Determine the [x, y] coordinate at the center of the cell enclosing the given text.  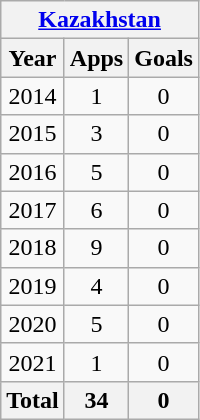
2015 [33, 134]
34 [96, 400]
Goals [164, 58]
2018 [33, 248]
Apps [96, 58]
Kazakhstan [100, 20]
2020 [33, 324]
2019 [33, 286]
2021 [33, 362]
9 [96, 248]
2014 [33, 96]
2016 [33, 172]
3 [96, 134]
4 [96, 286]
6 [96, 210]
Total [33, 400]
Year [33, 58]
2017 [33, 210]
